Scan for the cell matching the given text and deliver its [x, y] coordinate at center. 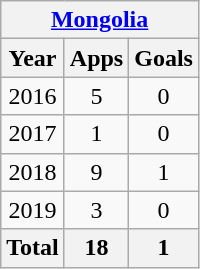
Apps [96, 58]
18 [96, 248]
Goals [164, 58]
5 [96, 96]
Total [33, 248]
2019 [33, 210]
9 [96, 172]
2016 [33, 96]
Year [33, 58]
Mongolia [100, 20]
2017 [33, 134]
3 [96, 210]
2018 [33, 172]
